Find where the given text appears and provide that cell's center as (x, y) coordinate. 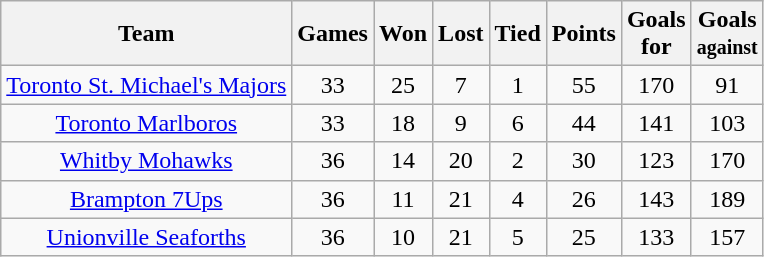
123 (656, 161)
20 (461, 161)
10 (404, 237)
Brampton 7Ups (146, 199)
5 (518, 237)
26 (584, 199)
7 (461, 85)
44 (584, 123)
Points (584, 34)
Unionville Seaforths (146, 237)
Whitby Mohawks (146, 161)
Tied (518, 34)
55 (584, 85)
Won (404, 34)
Goalsfor (656, 34)
133 (656, 237)
1 (518, 85)
Toronto Marlboros (146, 123)
14 (404, 161)
30 (584, 161)
157 (727, 237)
Goalsagainst (727, 34)
141 (656, 123)
Games (333, 34)
Team (146, 34)
4 (518, 199)
Toronto St. Michael's Majors (146, 85)
189 (727, 199)
11 (404, 199)
9 (461, 123)
Lost (461, 34)
103 (727, 123)
6 (518, 123)
2 (518, 161)
91 (727, 85)
143 (656, 199)
18 (404, 123)
